Provide the [x, y] coordinate of the cell's center where the given text is located.  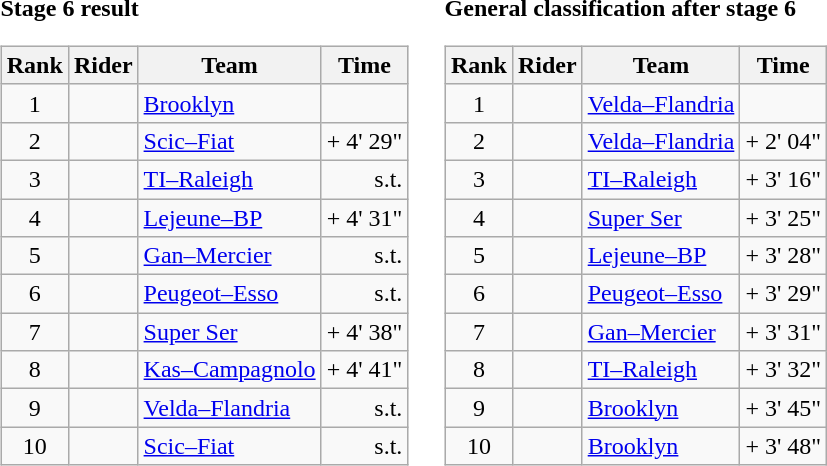
+ 4' 38" [364, 332]
+ 3' 45" [784, 408]
+ 2' 04" [784, 141]
+ 4' 31" [364, 217]
Kas–Campagnolo [230, 370]
+ 3' 32" [784, 370]
+ 3' 28" [784, 256]
+ 4' 29" [364, 141]
+ 3' 16" [784, 179]
+ 4' 41" [364, 370]
+ 3' 29" [784, 294]
+ 3' 31" [784, 332]
+ 3' 25" [784, 217]
+ 3' 48" [784, 446]
